Capture the cell that displays the provided text and extract its [x, y] central coordinate. 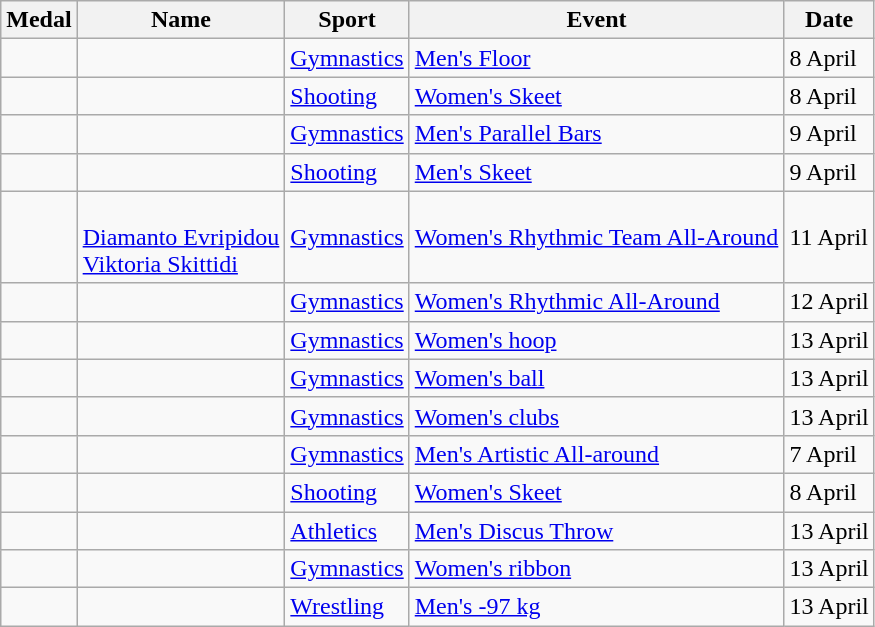
Men's Parallel Bars [596, 134]
12 April [829, 302]
11 April [829, 237]
Men's Skeet [596, 172]
Wrestling [347, 607]
Men's Artistic All-around [596, 454]
Men's -97 kg [596, 607]
Men's Discus Throw [596, 531]
Athletics [347, 531]
Women's ball [596, 378]
Men's Floor [596, 58]
Women's hoop [596, 340]
Diamanto EvripidouViktoria Skittidi [181, 237]
Women's clubs [596, 416]
Women's Rhythmic All-Around [596, 302]
Sport [347, 20]
Date [829, 20]
Women's ribbon [596, 569]
Medal [39, 20]
Women's Rhythmic Team All-Around [596, 237]
Name [181, 20]
7 April [829, 454]
Event [596, 20]
